Return the [X, Y] coordinate for the center point of the cell that contains the specified text.  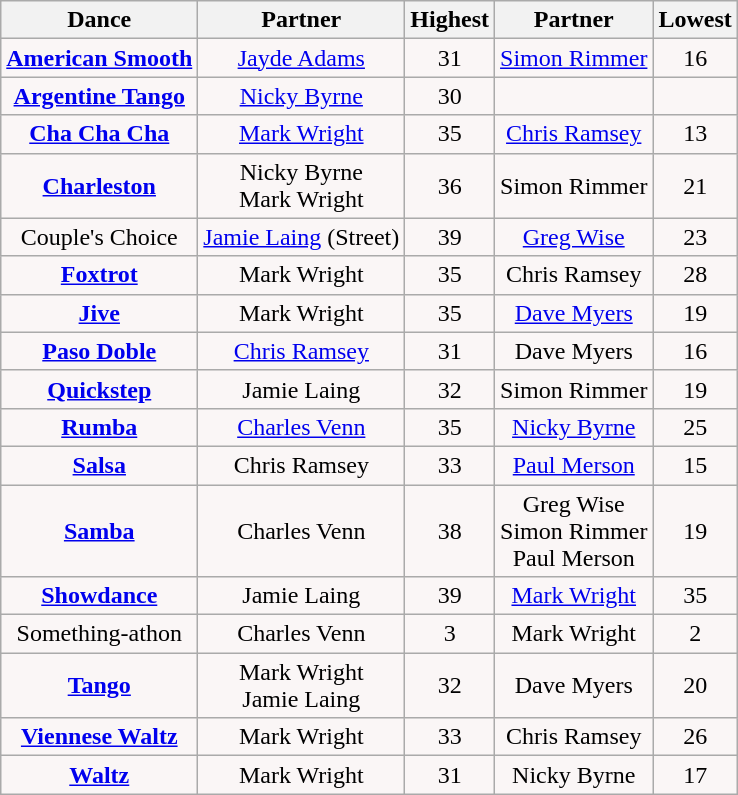
Argentine Tango [100, 96]
15 [695, 465]
17 [695, 775]
Lowest [695, 20]
Couple's Choice [100, 237]
Dance [100, 20]
25 [695, 427]
Nicky ByrneMark Wright [302, 186]
Jive [100, 313]
Showdance [100, 596]
21 [695, 186]
3 [450, 634]
2 [695, 634]
American Smooth [100, 58]
Charleston [100, 186]
Salsa [100, 465]
Waltz [100, 775]
Quickstep [100, 389]
Samba [100, 530]
Cha Cha Cha [100, 134]
Rumba [100, 427]
20 [695, 686]
Paso Doble [100, 351]
Something-athon [100, 634]
Viennese Waltz [100, 737]
Jamie Laing (Street) [302, 237]
28 [695, 275]
Mark WrightJamie Laing [302, 686]
30 [450, 96]
38 [450, 530]
Greg WiseSimon RimmerPaul Merson [574, 530]
Highest [450, 20]
Greg Wise [574, 237]
13 [695, 134]
36 [450, 186]
Foxtrot [100, 275]
Paul Merson [574, 465]
Tango [100, 686]
Jayde Adams [302, 58]
26 [695, 737]
23 [695, 237]
